Determine the (x, y) coordinate at the center of the cell enclosing the given text.  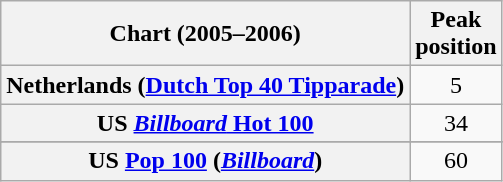
US Billboard Hot 100 (206, 123)
Peakposition (456, 34)
Chart (2005–2006) (206, 34)
34 (456, 123)
Netherlands (Dutch Top 40 Tipparade) (206, 85)
60 (456, 161)
US Pop 100 (Billboard) (206, 161)
5 (456, 85)
